Extract the (X, Y) coordinate from the center of the cell holding the provided text.  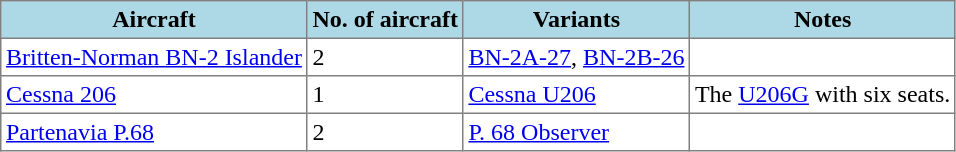
Cessna 206 (154, 95)
Notes (823, 20)
BN-2A-27, BN-2B-26 (576, 57)
Britten-Norman BN-2 Islander (154, 57)
Variants (576, 20)
No. of aircraft (385, 20)
1 (385, 95)
Partenavia P.68 (154, 132)
P. 68 Observer (576, 132)
The U206G with six seats. (823, 95)
Cessna U206 (576, 95)
Aircraft (154, 20)
